Scan for the cell matching the given text and deliver its (X, Y) coordinate at center. 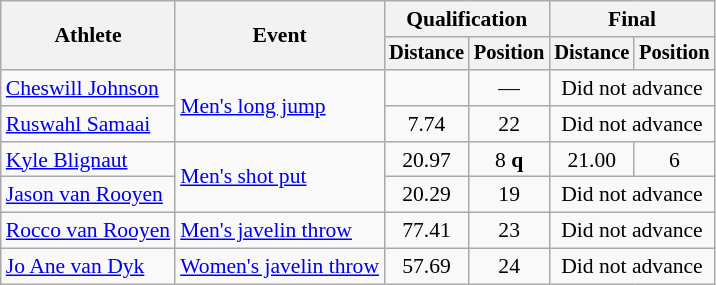
Qualification (466, 19)
20.29 (426, 195)
24 (509, 267)
Women's javelin throw (280, 267)
Men's shot put (280, 178)
— (509, 88)
77.41 (426, 231)
Ruswahl Samaai (88, 124)
Kyle Blignaut (88, 160)
Jason van Rooyen (88, 195)
8 q (509, 160)
57.69 (426, 267)
20.97 (426, 160)
Final (632, 19)
21.00 (592, 160)
Jo Ane van Dyk (88, 267)
Cheswill Johnson (88, 88)
19 (509, 195)
22 (509, 124)
Event (280, 36)
Rocco van Rooyen (88, 231)
Men's javelin throw (280, 231)
7.74 (426, 124)
Men's long jump (280, 106)
Athlete (88, 36)
6 (674, 160)
23 (509, 231)
